Scan for the cell matching the given text and deliver its [X, Y] coordinate at center. 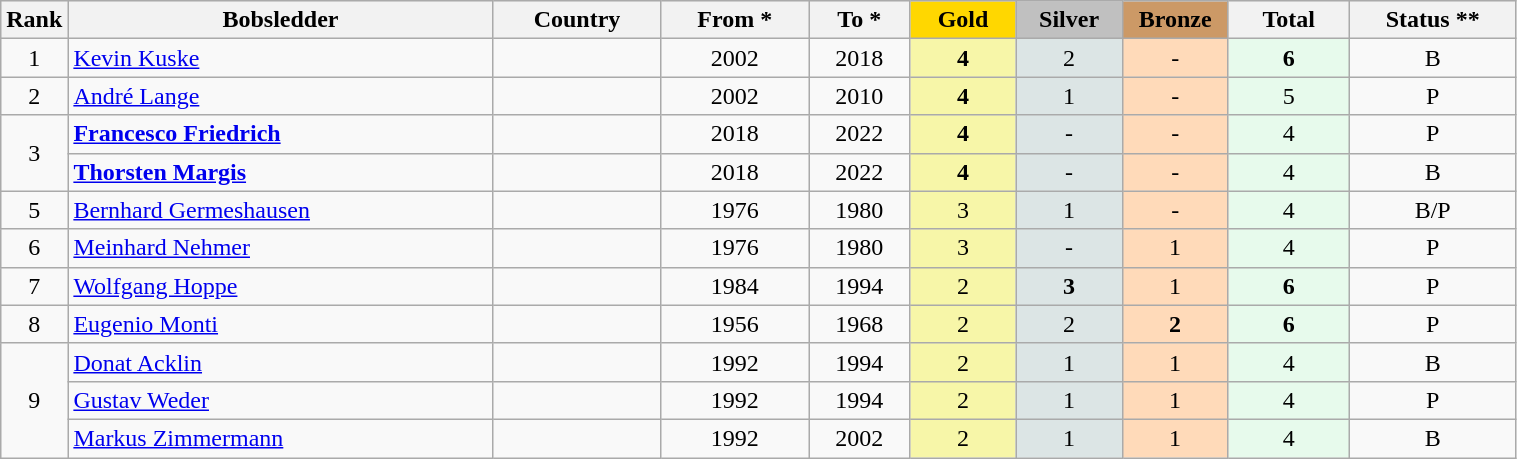
Bernhard Germeshausen [280, 210]
Donat Acklin [280, 362]
Markus Zimmermann [280, 438]
André Lange [280, 96]
2010 [860, 96]
From * [735, 20]
Eugenio Monti [280, 324]
B/P [1432, 210]
Total [1288, 20]
1956 [735, 324]
Wolfgang Hoppe [280, 286]
Status ** [1432, 20]
Francesco Friedrich [280, 134]
Gustav Weder [280, 400]
Thorsten Margis [280, 172]
8 [34, 324]
Gold [963, 20]
Country [577, 20]
1984 [735, 286]
1968 [860, 324]
To * [860, 20]
7 [34, 286]
Bronze [1175, 20]
Kevin Kuske [280, 58]
Rank [34, 20]
Silver [1069, 20]
9 [34, 400]
Bobsledder [280, 20]
Meinhard Nehmer [280, 248]
